Extract the [x, y] coordinate from the center of the cell holding the provided text.  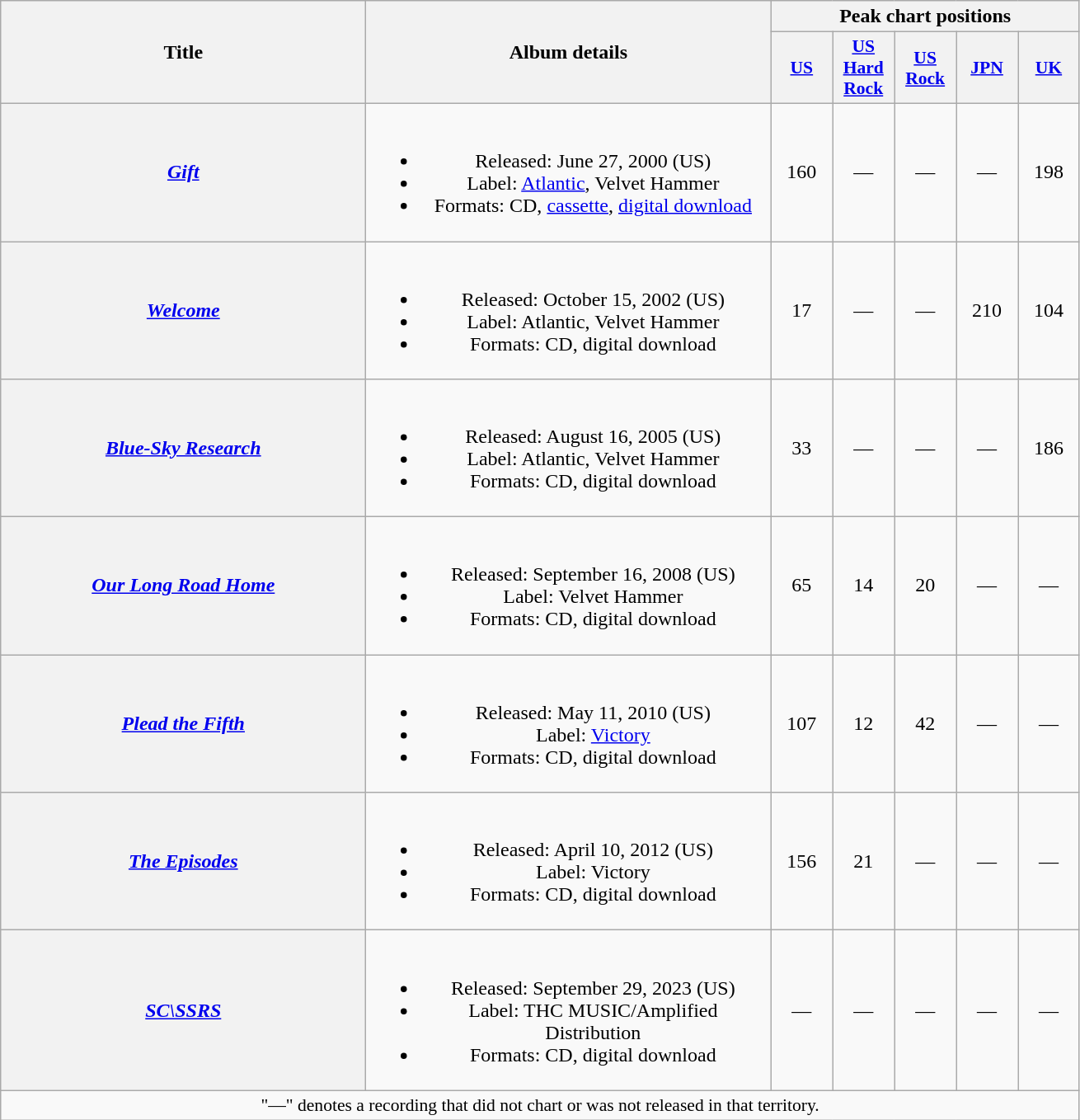
17 [801, 310]
US [801, 68]
Our Long Road Home [183, 586]
Released: June 27, 2000 (US)Label: Atlantic, Velvet HammerFormats: CD, cassette, digital download [569, 172]
SC\SSRS [183, 1010]
Gift [183, 172]
Welcome [183, 310]
12 [864, 724]
Plead the Fifth [183, 724]
20 [925, 586]
198 [1049, 172]
160 [801, 172]
156 [801, 861]
42 [925, 724]
186 [1049, 449]
Released: May 11, 2010 (US)Label: VictoryFormats: CD, digital download [569, 724]
33 [801, 449]
65 [801, 586]
Released: August 16, 2005 (US)Label: Atlantic, Velvet HammerFormats: CD, digital download [569, 449]
Blue-Sky Research [183, 449]
UK [1049, 68]
Released: April 10, 2012 (US)Label: VictoryFormats: CD, digital download [569, 861]
104 [1049, 310]
"—" denotes a recording that did not chart or was not released in that territory. [541, 1105]
210 [988, 310]
The Episodes [183, 861]
Released: September 16, 2008 (US)Label: Velvet HammerFormats: CD, digital download [569, 586]
Album details [569, 53]
21 [864, 861]
Released: September 29, 2023 (US)Label: THC MUSIC/Amplified DistributionFormats: CD, digital download [569, 1010]
Released: October 15, 2002 (US)Label: Atlantic, Velvet HammerFormats: CD, digital download [569, 310]
14 [864, 586]
Title [183, 53]
USHard Rock [864, 68]
JPN [988, 68]
USRock [925, 68]
Peak chart positions [925, 16]
107 [801, 724]
